Pinpoint the cell where the given text exists, returning its (x, y) midpoint coordinate. 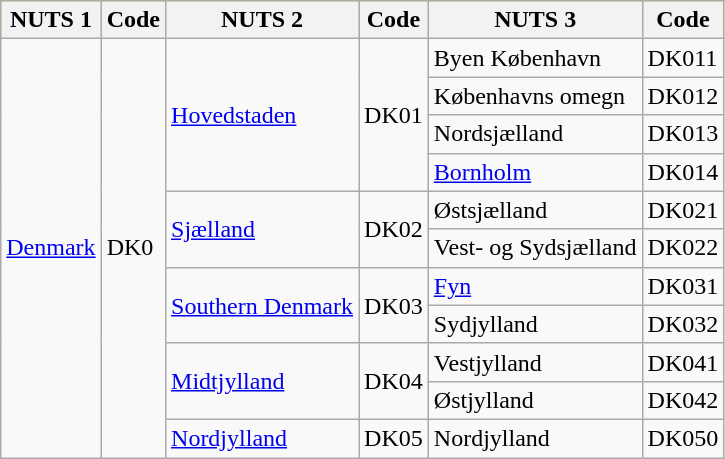
Vest- og Sydsjælland (535, 248)
Bornholm (535, 172)
Denmark (51, 248)
DK02 (394, 229)
DK01 (394, 115)
DK05 (394, 438)
DK050 (683, 438)
DK032 (683, 324)
NUTS 1 (51, 20)
Byen København (535, 58)
DK013 (683, 134)
Hovedstaden (262, 115)
DK011 (683, 58)
Nordsjælland (535, 134)
DK012 (683, 96)
DK022 (683, 248)
DK04 (394, 381)
Sjælland (262, 229)
Midtjylland (262, 381)
DK031 (683, 286)
DK03 (394, 305)
Fyn (535, 286)
Østsjælland (535, 210)
NUTS 3 (535, 20)
DK041 (683, 362)
Vestjylland (535, 362)
Southern Denmark (262, 305)
Københavns omegn (535, 96)
Østjylland (535, 400)
DK021 (683, 210)
NUTS 2 (262, 20)
Sydjylland (535, 324)
DK014 (683, 172)
DK0 (133, 248)
DK042 (683, 400)
